Extract the (x, y) coordinate from the center of the cell holding the provided text.  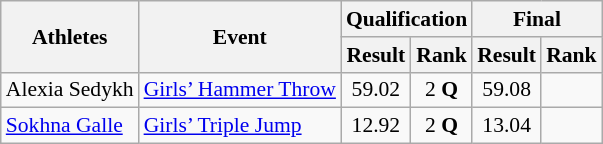
59.02 (376, 90)
Qualification (406, 19)
Girls’ Hammer Throw (240, 90)
12.92 (376, 126)
59.08 (506, 90)
Girls’ Triple Jump (240, 126)
Athletes (70, 36)
Alexia Sedykh (70, 90)
Sokhna Galle (70, 126)
13.04 (506, 126)
Final (536, 19)
Event (240, 36)
